Return [x, y] of the center of cell containing provided text 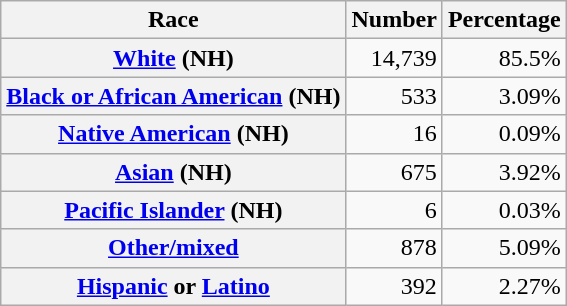
6 [394, 210]
3.92% [504, 172]
Race [174, 20]
Black or African American (NH) [174, 96]
85.5% [504, 58]
Hispanic or Latino [174, 286]
5.09% [504, 248]
2.27% [504, 286]
Asian (NH) [174, 172]
3.09% [504, 96]
White (NH) [174, 58]
533 [394, 96]
Pacific Islander (NH) [174, 210]
14,739 [394, 58]
Number [394, 20]
0.09% [504, 134]
16 [394, 134]
Native American (NH) [174, 134]
Percentage [504, 20]
675 [394, 172]
Other/mixed [174, 248]
878 [394, 248]
392 [394, 286]
0.03% [504, 210]
